Locate the cell with the specified text and output its [X, Y] center coordinate. 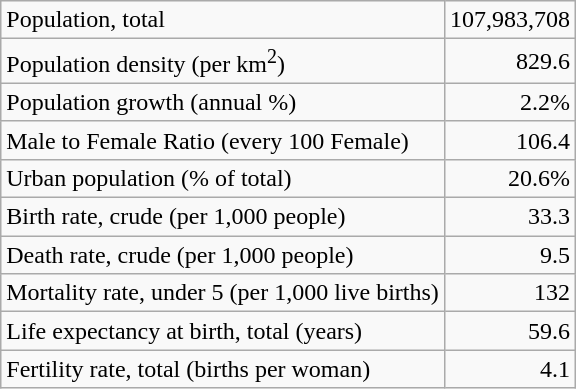
829.6 [510, 62]
Death rate, crude (per 1,000 people) [223, 255]
106.4 [510, 140]
Mortality rate, under 5 (per 1,000 live births) [223, 293]
Fertility rate, total (births per woman) [223, 369]
33.3 [510, 217]
2.2% [510, 102]
Male to Female Ratio (every 100 Female) [223, 140]
Population, total [223, 20]
Urban population (% of total) [223, 178]
9.5 [510, 255]
59.6 [510, 331]
20.6% [510, 178]
Population density (per km2) [223, 62]
132 [510, 293]
Population growth (annual %) [223, 102]
Birth rate, crude (per 1,000 people) [223, 217]
107,983,708 [510, 20]
4.1 [510, 369]
Life expectancy at birth, total (years) [223, 331]
